From the cell containing the given text, extract its center point as (X, Y) coordinate. 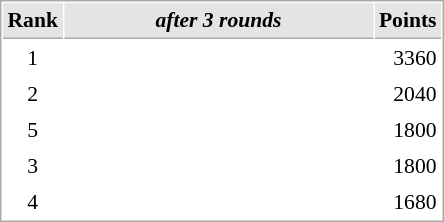
Rank (32, 21)
1 (32, 57)
Points (408, 21)
1680 (408, 201)
3 (32, 165)
4 (32, 201)
3360 (408, 57)
after 3 rounds (218, 21)
2 (32, 93)
2040 (408, 93)
5 (32, 129)
